Determine the (X, Y) coordinate at the center of the cell enclosing the given text.  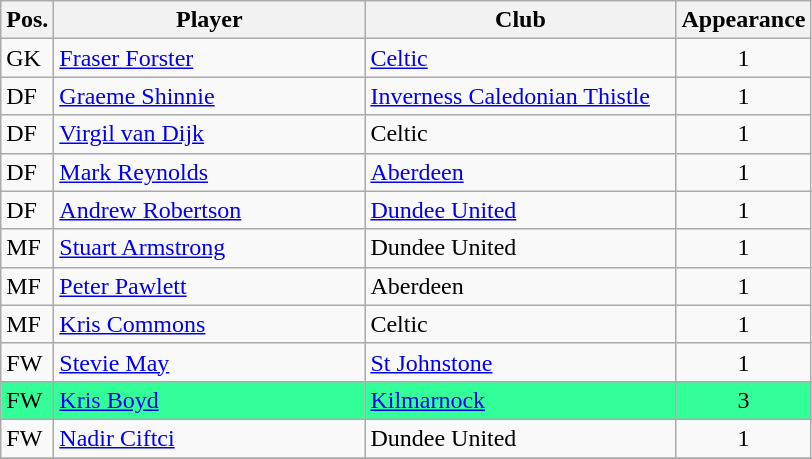
Kris Commons (210, 324)
Stuart Armstrong (210, 248)
3 (744, 400)
Kilmarnock (520, 400)
Pos. (28, 20)
Kris Boyd (210, 400)
Nadir Ciftci (210, 438)
St Johnstone (520, 362)
Mark Reynolds (210, 172)
Virgil van Dijk (210, 134)
Stevie May (210, 362)
Appearance (744, 20)
Peter Pawlett (210, 286)
Club (520, 20)
Inverness Caledonian Thistle (520, 96)
Andrew Robertson (210, 210)
GK (28, 58)
Graeme Shinnie (210, 96)
Fraser Forster (210, 58)
Player (210, 20)
